Output the [X, Y] coordinate of the center of the cell containing the given text.  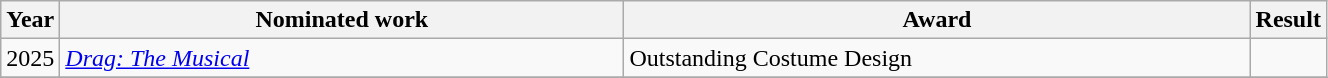
Award [937, 20]
Year [30, 20]
2025 [30, 58]
Drag: The Musical [342, 58]
Outstanding Costume Design [937, 58]
Result [1288, 20]
Nominated work [342, 20]
